Output the [x, y] coordinate of the center of the cell containing the given text.  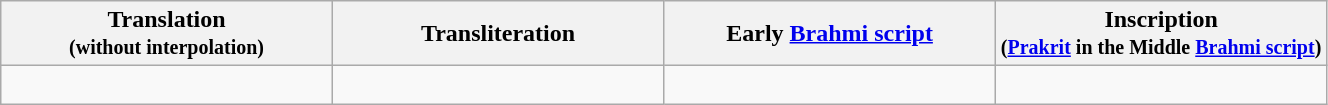
Transliteration [498, 34]
Early Brahmi script [830, 34]
Translation(without interpolation) [167, 34]
Inscription(Prakrit in the Middle Brahmi script) [1161, 34]
